Return [x, y] of the center of cell containing provided text 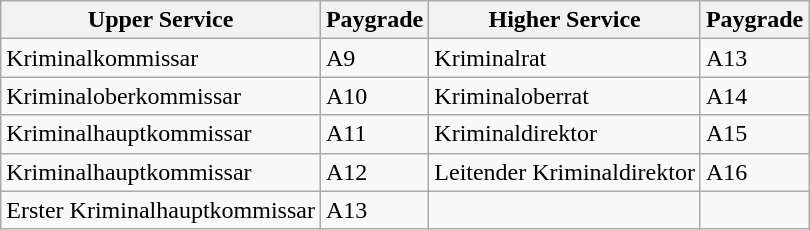
A16 [754, 172]
Kriminaloberkommissar [161, 96]
A12 [374, 172]
Kriminalrat [565, 58]
Kriminaldirektor [565, 134]
Erster Kriminalhauptkommissar [161, 210]
Leitender Kriminaldirektor [565, 172]
A11 [374, 134]
A10 [374, 96]
Kriminaloberrat [565, 96]
Upper Service [161, 20]
A15 [754, 134]
Kriminalkommissar [161, 58]
A9 [374, 58]
Higher Service [565, 20]
A14 [754, 96]
